Provide the (X, Y) coordinate of the cell's center where the given text is located.  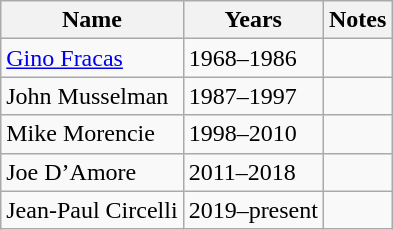
Years (253, 20)
John Musselman (92, 96)
2019–present (253, 210)
Notes (357, 20)
Joe D’Amore (92, 172)
1987–1997 (253, 96)
Gino Fracas (92, 58)
Mike Morencie (92, 134)
Jean-Paul Circelli (92, 210)
1968–1986 (253, 58)
1998–2010 (253, 134)
2011–2018 (253, 172)
Name (92, 20)
